Find where the given text appears and provide that cell's center as (x, y) coordinate. 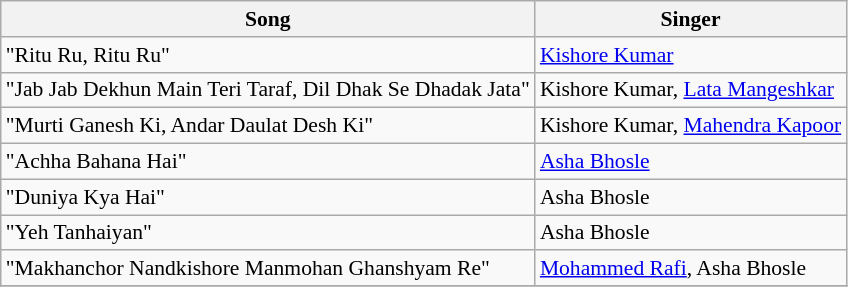
"Yeh Tanhaiyan" (268, 233)
Song (268, 19)
Kishore Kumar, Lata Mangeshkar (690, 90)
"Duniya Kya Hai" (268, 197)
Kishore Kumar, Mahendra Kapoor (690, 126)
"Makhanchor Nandkishore Manmohan Ghanshyam Re" (268, 269)
"Achha Bahana Hai" (268, 162)
"Murti Ganesh Ki, Andar Daulat Desh Ki" (268, 126)
Mohammed Rafi, Asha Bhosle (690, 269)
"Jab Jab Dekhun Main Teri Taraf, Dil Dhak Se Dhadak Jata" (268, 90)
"Ritu Ru, Ritu Ru" (268, 55)
Kishore Kumar (690, 55)
Singer (690, 19)
